Find where the given text appears and provide that cell's center as [x, y] coordinate. 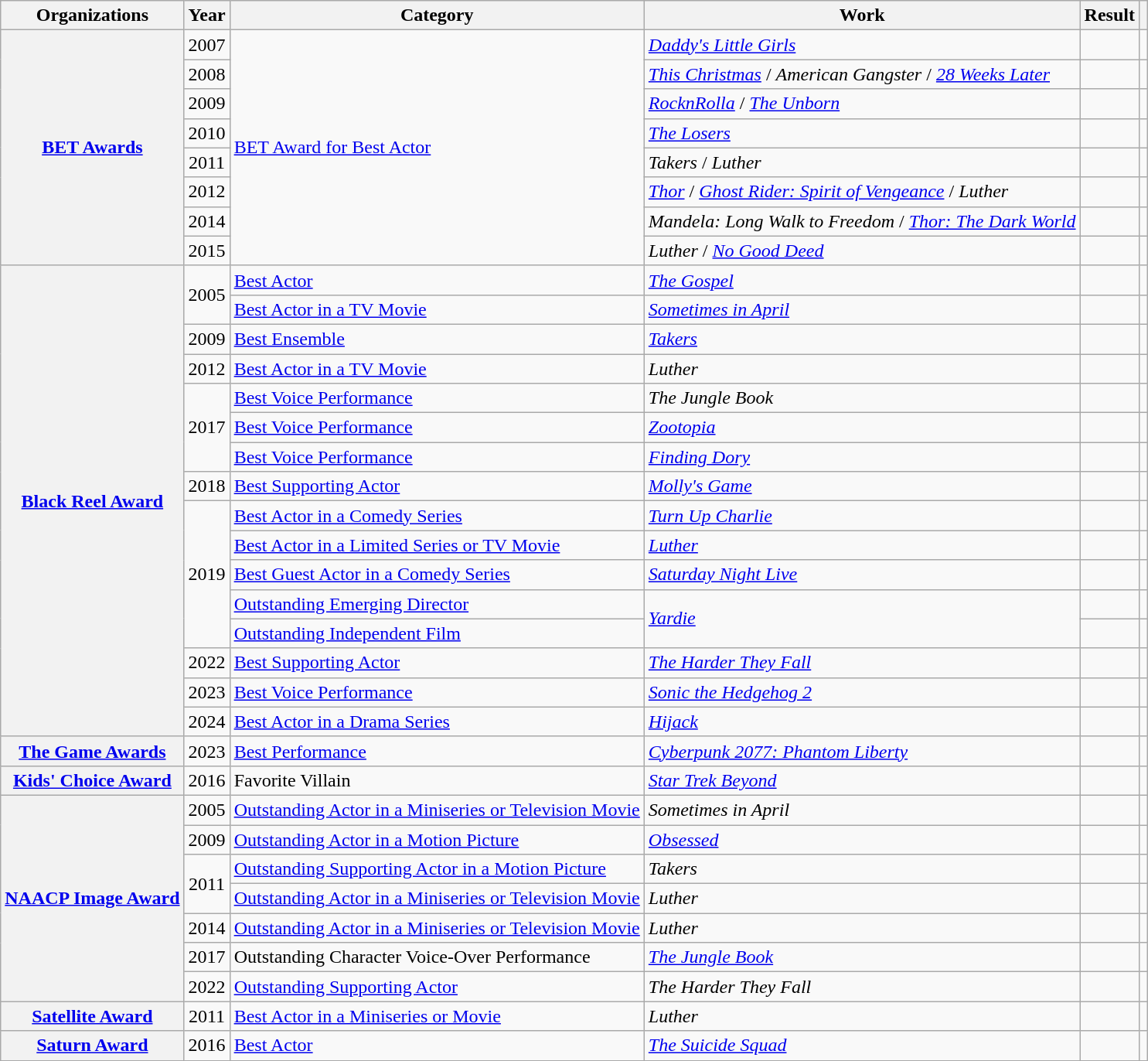
Favorite Villain [437, 780]
Molly's Game [862, 486]
Satellite Award [93, 1016]
The Suicide Squad [862, 1046]
Saturday Night Live [862, 575]
Outstanding Independent Film [437, 633]
Yardie [862, 619]
Best Guest Actor in a Comedy Series [437, 575]
Outstanding Emerging Director [437, 604]
Outstanding Character Voice-Over Performance [437, 957]
2024 [207, 722]
Star Trek Beyond [862, 780]
Daddy's Little Girls [862, 45]
Best Actor in a Comedy Series [437, 516]
Sonic the Hedgehog 2 [862, 692]
Outstanding Supporting Actor [437, 987]
Finding Dory [862, 457]
Outstanding Actor in a Motion Picture [437, 839]
Best Performance [437, 751]
The Gospel [862, 280]
Black Reel Award [93, 501]
This Christmas / American Gangster / 28 Weeks Later [862, 74]
Result [1109, 15]
Best Actor in a Limited Series or TV Movie [437, 545]
Obsessed [862, 839]
Outstanding Supporting Actor in a Motion Picture [437, 869]
Hijack [862, 722]
2007 [207, 45]
Best Ensemble [437, 339]
Best Actor in a Miniseries or Movie [437, 1016]
BET Award for Best Actor [437, 148]
NAACP Image Award [93, 898]
The Game Awards [93, 751]
2008 [207, 74]
2019 [207, 575]
Thor / Ghost Rider: Spirit of Vengeance / Luther [862, 192]
Kids' Choice Award [93, 780]
The Losers [862, 133]
Takers / Luther [862, 162]
Mandela: Long Walk to Freedom / Thor: The Dark World [862, 221]
Turn Up Charlie [862, 516]
2018 [207, 486]
Zootopia [862, 428]
Category [437, 15]
Year [207, 15]
Luther / No Good Deed [862, 251]
BET Awards [93, 148]
2015 [207, 251]
Best Actor in a Drama Series [437, 722]
Work [862, 15]
Organizations [93, 15]
2010 [207, 133]
RocknRolla / The Unborn [862, 104]
Cyberpunk 2077: Phantom Liberty [862, 751]
Saturn Award [93, 1046]
